Pinpoint the cell where the given text exists, returning its [X, Y] midpoint coordinate. 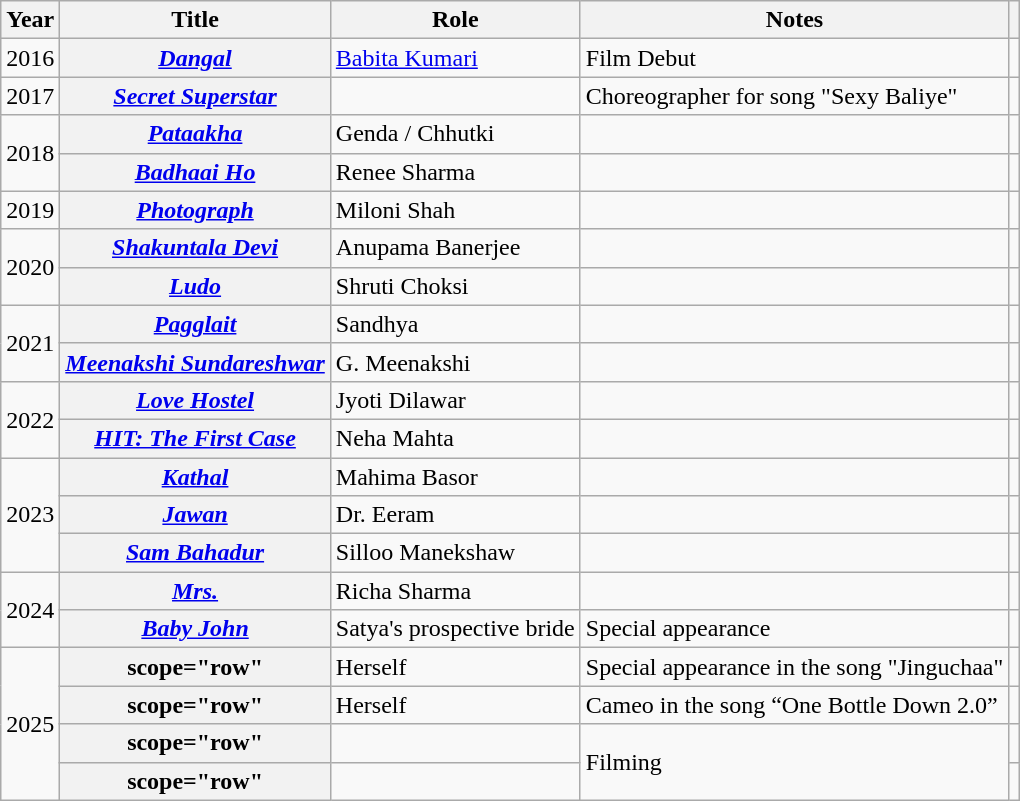
Kathal [195, 477]
2020 [30, 267]
G. Meenakshi [455, 362]
Jawan [195, 515]
2023 [30, 515]
Role [455, 20]
Special appearance [794, 629]
Sam Bahadur [195, 553]
Title [195, 20]
Miloni Shah [455, 210]
Ludo [195, 286]
Shruti Choksi [455, 286]
Shakuntala Devi [195, 248]
Year [30, 20]
Neha Mahta [455, 438]
Babita Kumari [455, 58]
Choreographer for song "Sexy Baliye" [794, 96]
Genda / Chhutki [455, 134]
Film Debut [794, 58]
HIT: The First Case [195, 438]
Baby John [195, 629]
Mrs. [195, 591]
2025 [30, 724]
2021 [30, 343]
2016 [30, 58]
2024 [30, 610]
2019 [30, 210]
Photograph [195, 210]
Sandhya [455, 324]
Satya's prospective bride [455, 629]
2017 [30, 96]
Love Hostel [195, 400]
Richa Sharma [455, 591]
Cameo in the song “One Bottle Down 2.0” [794, 705]
Pataakha [195, 134]
Secret Superstar [195, 96]
2018 [30, 153]
Mahima Basor [455, 477]
Badhaai Ho [195, 172]
Renee Sharma [455, 172]
Jyoti Dilawar [455, 400]
Filming [794, 762]
Notes [794, 20]
Silloo Manekshaw [455, 553]
Dangal [195, 58]
Meenakshi Sundareshwar [195, 362]
Anupama Banerjee [455, 248]
Special appearance in the song "Jinguchaa" [794, 667]
2022 [30, 419]
Dr. Eeram [455, 515]
Pagglait [195, 324]
